Detect which cell encompasses the target text, then output its (x, y) center coordinate. 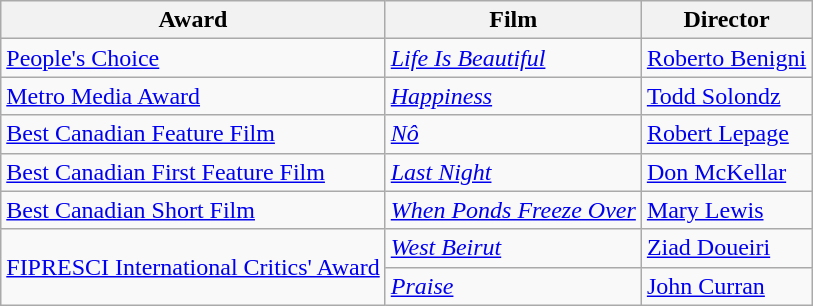
Praise (513, 286)
Ziad Doueiri (726, 248)
Metro Media Award (193, 96)
When Ponds Freeze Over (513, 210)
Mary Lewis (726, 210)
Best Canadian First Feature Film (193, 172)
John Curran (726, 286)
West Beirut (513, 248)
Happiness (513, 96)
Award (193, 20)
FIPRESCI International Critics' Award (193, 267)
Roberto Benigni (726, 58)
Life Is Beautiful (513, 58)
Last Night (513, 172)
Nô (513, 134)
Robert Lepage (726, 134)
People's Choice (193, 58)
Best Canadian Feature Film (193, 134)
Film (513, 20)
Todd Solondz (726, 96)
Best Canadian Short Film (193, 210)
Don McKellar (726, 172)
Director (726, 20)
